Output the (X, Y) coordinate of the center of the cell containing the given text.  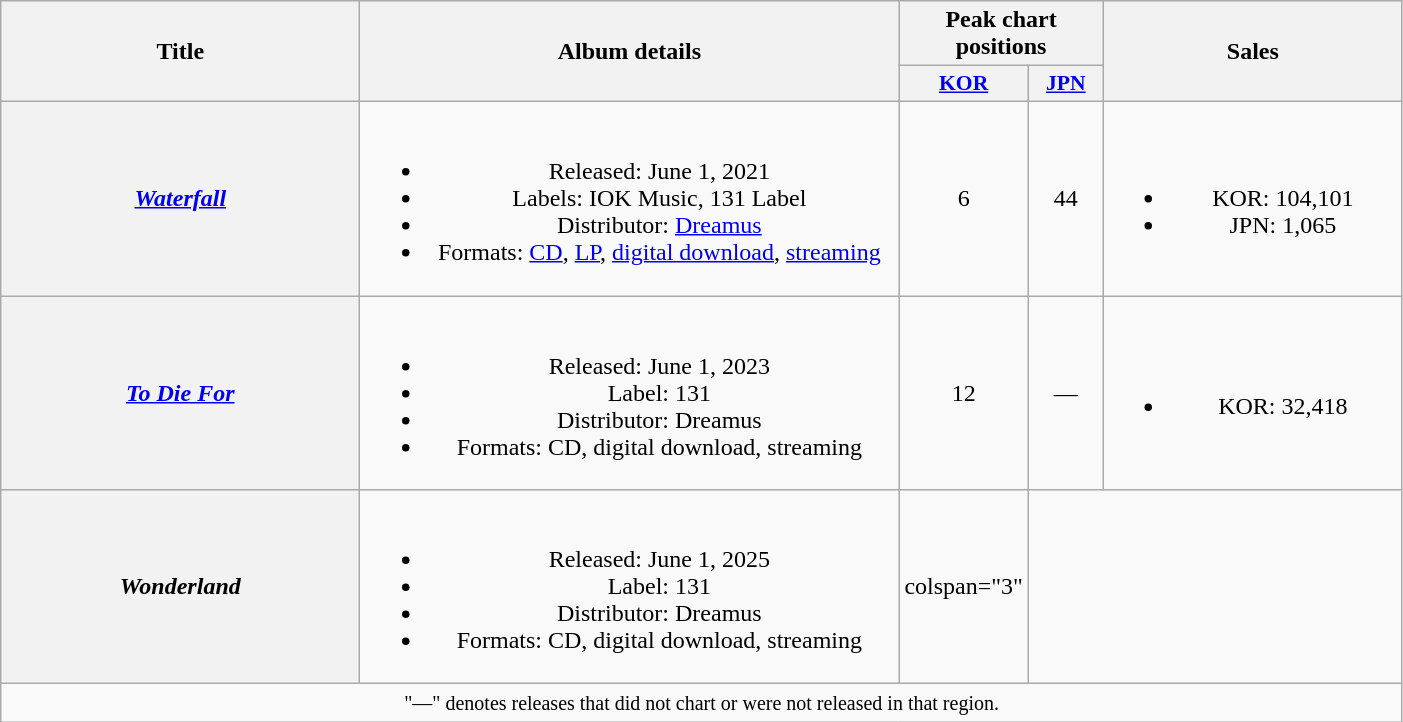
To Die For (180, 393)
Released: June 1, 2023Label: 131Distributor: DreamusFormats: CD, digital download, streaming (630, 393)
KOR (964, 84)
KOR: 104,101JPN: 1,065 (1252, 198)
Released: June 1, 2025Label: 131Distributor: DreamusFormats: CD, digital download, streaming (630, 587)
Waterfall (180, 198)
"—" denotes releases that did not chart or were not released in that region. (702, 703)
colspan="3" (964, 587)
Album details (630, 52)
Peak chart positions (1001, 34)
12 (964, 393)
Released: June 1, 2021Labels: IOK Music, 131 LabelDistributor: DreamusFormats: CD, LP, digital download, streaming (630, 198)
Title (180, 52)
44 (1066, 198)
Wonderland (180, 587)
Sales (1252, 52)
KOR: 32,418 (1252, 393)
JPN (1066, 84)
6 (964, 198)
— (1066, 393)
